Return (X, Y) of the center of cell containing provided text 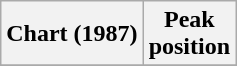
Chart (1987) (72, 34)
Peakposition (189, 34)
